Locate the cell with the specified text and output its (x, y) center coordinate. 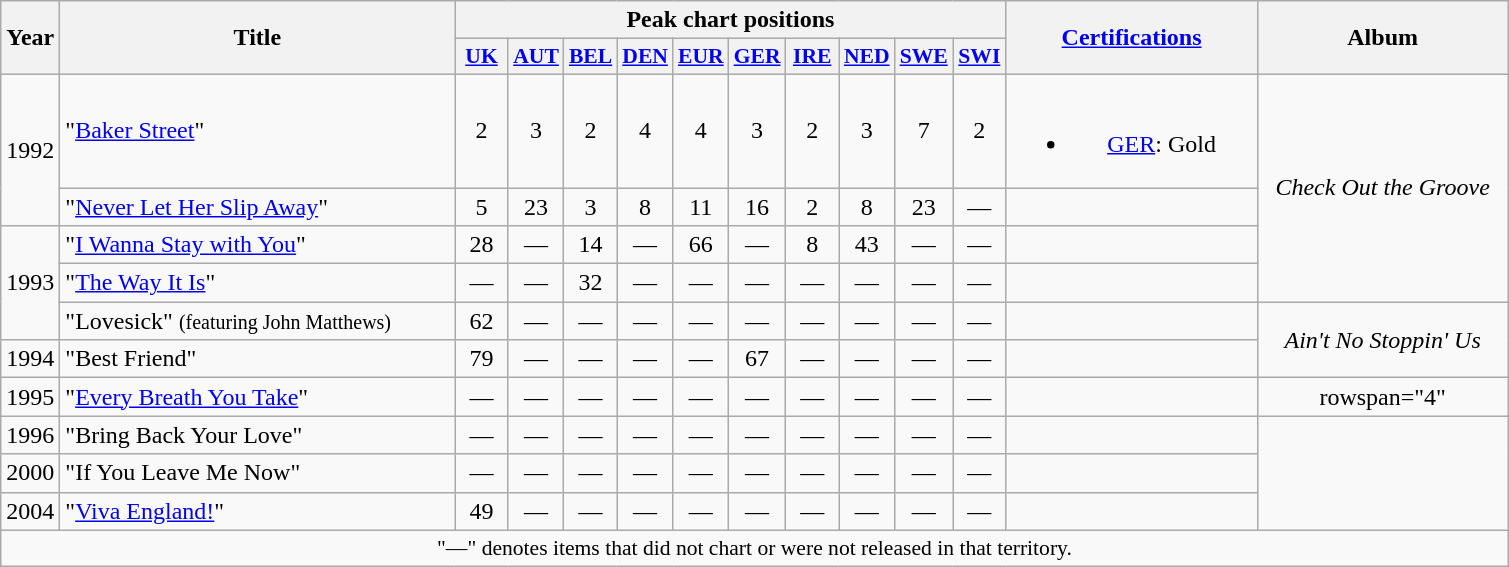
SWE (924, 57)
67 (758, 359)
14 (590, 245)
Year (30, 38)
1992 (30, 150)
Album (1382, 38)
Certifications (1132, 38)
"Baker Street" (258, 130)
"Bring Back Your Love" (258, 435)
1995 (30, 397)
16 (758, 207)
Peak chart positions (730, 20)
rowspan="4" (1382, 397)
"—" denotes items that did not chart or were not released in that territory. (754, 548)
49 (482, 511)
5 (482, 207)
IRE (812, 57)
AUT (536, 57)
"Best Friend" (258, 359)
62 (482, 321)
32 (590, 283)
"Every Breath You Take" (258, 397)
"The Way It Is" (258, 283)
1996 (30, 435)
UK (482, 57)
Ain't No Stoppin' Us (1382, 340)
79 (482, 359)
EUR (701, 57)
2004 (30, 511)
1994 (30, 359)
Title (258, 38)
28 (482, 245)
"Lovesick" (featuring John Matthews) (258, 321)
"Viva England!" (258, 511)
DEN (645, 57)
GER: Gold (1132, 130)
1993 (30, 283)
GER (758, 57)
BEL (590, 57)
"I Wanna Stay with You" (258, 245)
NED (867, 57)
Check Out the Groove (1382, 188)
7 (924, 130)
"Never Let Her Slip Away" (258, 207)
66 (701, 245)
"If You Leave Me Now" (258, 473)
43 (867, 245)
SWI (980, 57)
2000 (30, 473)
11 (701, 207)
